Find where the given text appears and provide that cell's center as [X, Y] coordinate. 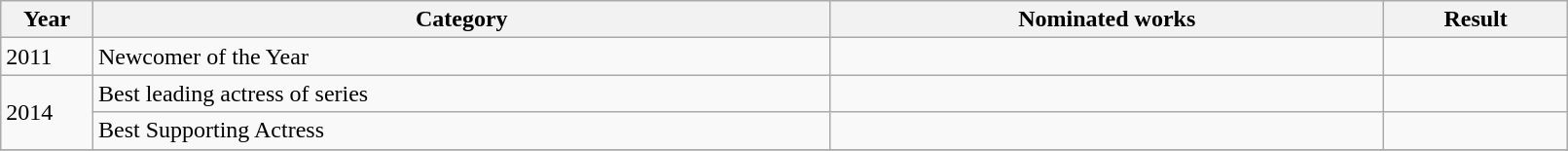
Best leading actress of series [461, 94]
Best Supporting Actress [461, 131]
Nominated works [1107, 19]
Result [1476, 19]
Newcomer of the Year [461, 57]
2014 [47, 112]
Category [461, 19]
Year [47, 19]
2011 [47, 57]
